Capture the cell that displays the provided text and extract its (X, Y) central coordinate. 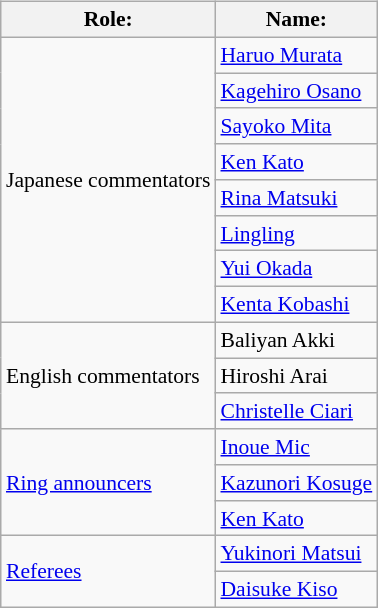
Kazunori Kosuge (296, 483)
English commentators (108, 376)
Name: (296, 20)
Baliyan Akki (296, 340)
Yukinori Matsui (296, 554)
Rina Matsuki (296, 198)
Japanese commentators (108, 180)
Christelle Ciari (296, 411)
Ring announcers (108, 482)
Kagehiro Osano (296, 91)
Yui Okada (296, 269)
Role: (108, 20)
Daisuke Kiso (296, 590)
Inoue Mic (296, 447)
Sayoko Mita (296, 126)
Hiroshi Arai (296, 376)
Lingling (296, 233)
Referees (108, 572)
Kenta Kobashi (296, 305)
Haruo Murata (296, 55)
